Search for the cell housing the specified text and yield its (x, y) center coordinate. 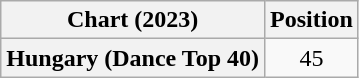
Position (312, 20)
Chart (2023) (133, 20)
Hungary (Dance Top 40) (133, 58)
45 (312, 58)
